Return (X, Y) of the center of cell containing provided text 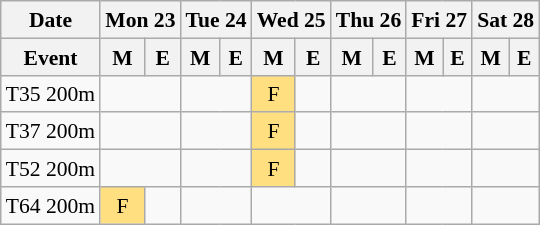
Sat 28 (506, 20)
Date (50, 20)
T64 200m (50, 204)
Wed 25 (292, 20)
Thu 26 (369, 20)
Tue 24 (216, 20)
Mon 23 (140, 20)
Fri 27 (439, 20)
T35 200m (50, 94)
Event (50, 56)
T37 200m (50, 130)
T52 200m (50, 168)
